Pinpoint the cell where the given text exists, returning its [x, y] midpoint coordinate. 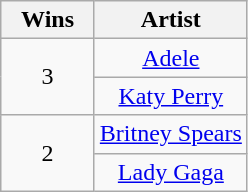
Adele [170, 58]
Artist [170, 20]
Britney Spears [170, 134]
Wins [48, 20]
Lady Gaga [170, 172]
Katy Perry [170, 96]
3 [48, 77]
2 [48, 153]
